Detect which cell encompasses the target text, then output its (x, y) center coordinate. 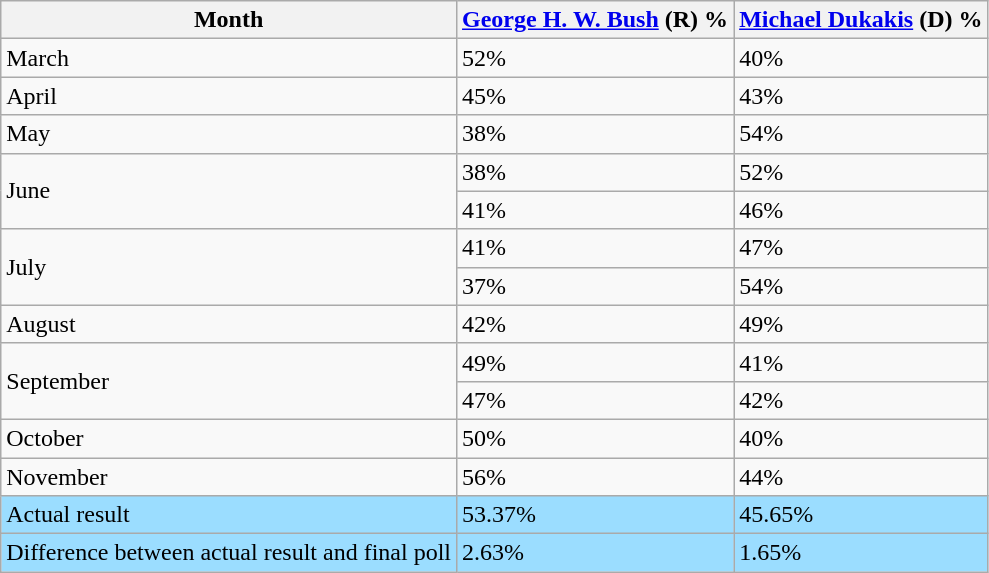
50% (596, 438)
August (229, 324)
2.63% (596, 553)
43% (861, 96)
June (229, 191)
July (229, 267)
44% (861, 477)
George H. W. Bush (R) % (596, 20)
1.65% (861, 553)
45.65% (861, 515)
46% (861, 210)
Difference between actual result and final poll (229, 553)
October (229, 438)
37% (596, 286)
56% (596, 477)
May (229, 134)
53.37% (596, 515)
April (229, 96)
Actual result (229, 515)
March (229, 58)
Michael Dukakis (D) % (861, 20)
September (229, 381)
November (229, 477)
45% (596, 96)
Month (229, 20)
